For the text-containing cell, return its midpoint in [X, Y] coordinate format. 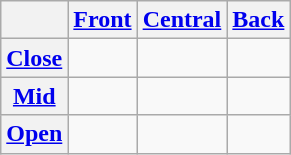
Close [34, 58]
Back [258, 20]
Front [102, 20]
Mid [34, 96]
Open [34, 134]
Central [182, 20]
